Detect which cell encompasses the target text, then output its (X, Y) center coordinate. 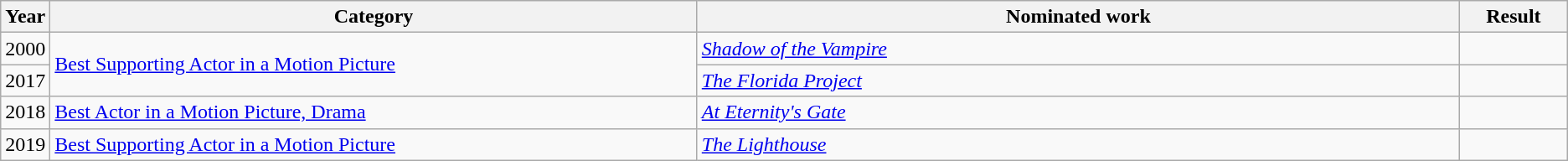
Result (1514, 17)
Shadow of the Vampire (1078, 49)
2000 (25, 49)
Nominated work (1078, 17)
2018 (25, 112)
2017 (25, 80)
Year (25, 17)
The Lighthouse (1078, 144)
Best Actor in a Motion Picture, Drama (374, 112)
2019 (25, 144)
The Florida Project (1078, 80)
At Eternity's Gate (1078, 112)
Category (374, 17)
